Locate the cell with the specified text and output its (X, Y) center coordinate. 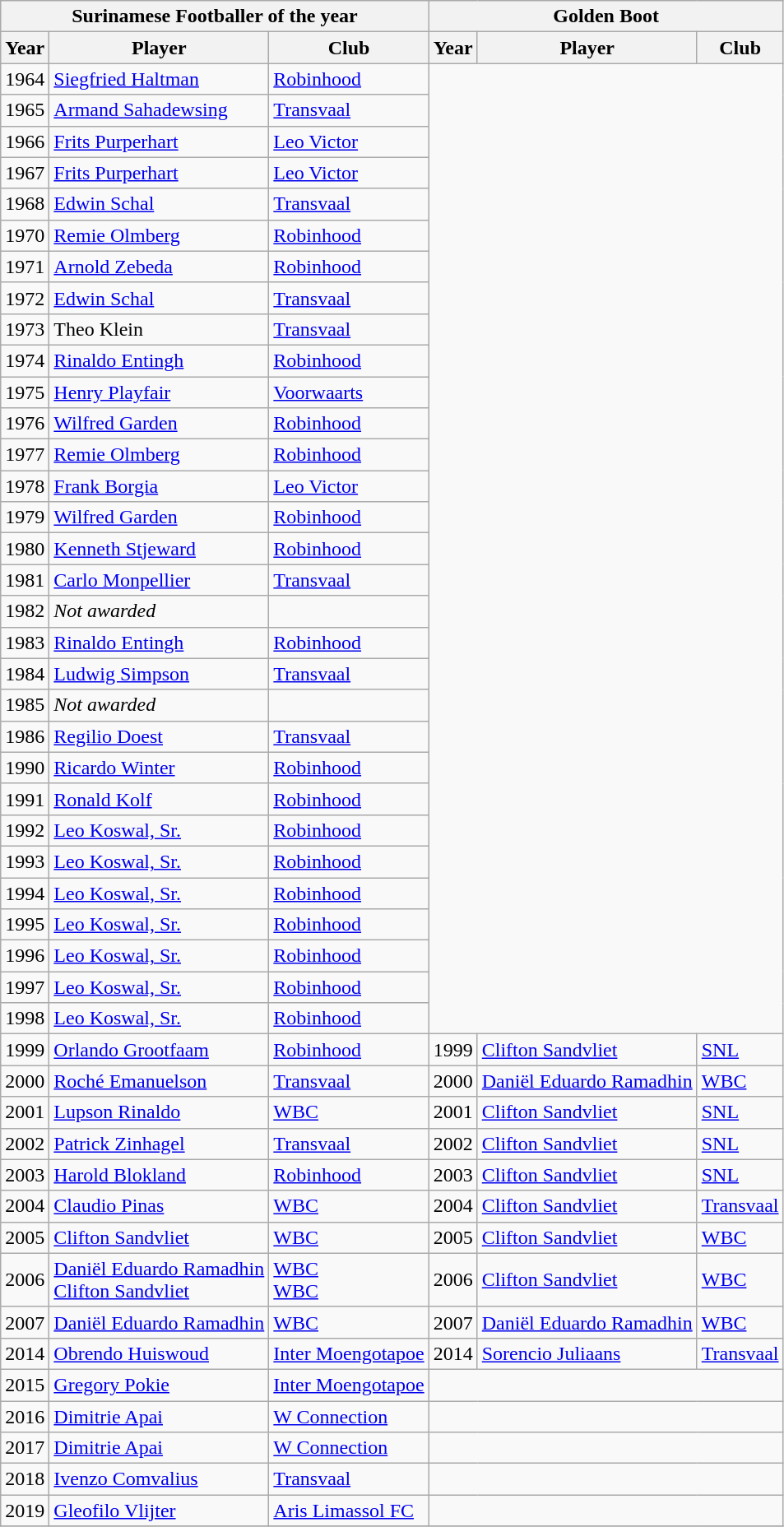
1981 (25, 580)
Arnold Zebeda (160, 267)
1965 (25, 110)
1998 (25, 1019)
2017 (25, 1448)
Obrendo Huiswoud (160, 1353)
1983 (25, 643)
Gleofilo Vlijter (160, 1511)
Regilio Doest (160, 736)
1985 (25, 705)
1973 (25, 329)
Harold Blokland (160, 1175)
Ricardo Winter (160, 768)
1975 (25, 392)
1984 (25, 674)
Claudio Pinas (160, 1206)
1970 (25, 235)
Surinamese Footballer of the year (215, 16)
Patrick Zinhagel (160, 1144)
1977 (25, 455)
Orlando Grootfaam (160, 1050)
Sorencio Juliaans (587, 1353)
Roché Emanuelson (160, 1081)
1994 (25, 893)
1979 (25, 518)
1986 (25, 736)
1992 (25, 830)
1980 (25, 549)
Ludwig Simpson (160, 674)
1971 (25, 267)
1974 (25, 360)
1964 (25, 79)
Ronald Kolf (160, 799)
Armand Sahadewsing (160, 110)
1993 (25, 861)
1978 (25, 486)
1976 (25, 424)
1967 (25, 173)
Lupson Rinaldo (160, 1112)
Voorwaarts (349, 392)
1996 (25, 956)
2015 (25, 1385)
Frank Borgia (160, 486)
2018 (25, 1479)
Kenneth Stjeward (160, 549)
Gregory Pokie (160, 1385)
WBCWBC (349, 1280)
Siegfried Haltman (160, 79)
1972 (25, 298)
Theo Klein (160, 329)
Aris Limassol FC (349, 1511)
1997 (25, 987)
2016 (25, 1416)
Golden Boot (605, 16)
Henry Playfair (160, 392)
1966 (25, 142)
Carlo Monpellier (160, 580)
1990 (25, 768)
1995 (25, 925)
1968 (25, 204)
Daniël Eduardo RamadhinClifton Sandvliet (160, 1280)
Ivenzo Comvalius (160, 1479)
1991 (25, 799)
2019 (25, 1511)
1982 (25, 611)
